Return the (X, Y) coordinate for the center point of the cell that contains the specified text.  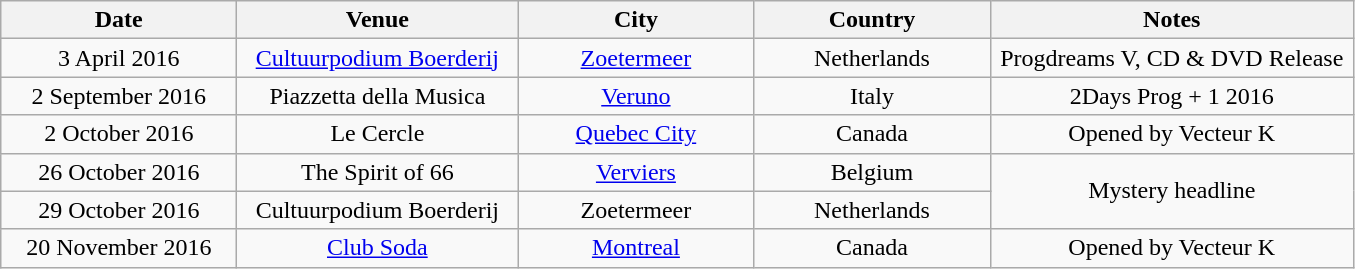
2 September 2016 (119, 96)
Belgium (872, 172)
26 October 2016 (119, 172)
2 October 2016 (119, 134)
Italy (872, 96)
Le Cercle (378, 134)
Quebec City (636, 134)
Mystery headline (1172, 191)
Date (119, 20)
2Days Prog + 1 2016 (1172, 96)
29 October 2016 (119, 210)
Venue (378, 20)
Country (872, 20)
The Spirit of 66 (378, 172)
20 November 2016 (119, 248)
Piazzetta della Musica (378, 96)
Veruno (636, 96)
City (636, 20)
Club Soda (378, 248)
Notes (1172, 20)
Montreal (636, 248)
Progdreams V, CD & DVD Release (1172, 58)
3 April 2016 (119, 58)
Verviers (636, 172)
